Find where the given text appears and provide that cell's center as [X, Y] coordinate. 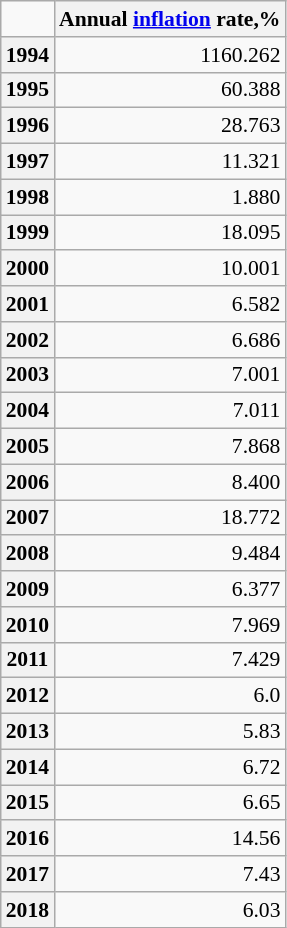
2013 [28, 732]
6.377 [170, 589]
2008 [28, 554]
18.772 [170, 518]
Annual inflation rate,% [170, 19]
6.0 [170, 696]
7.868 [170, 447]
2010 [28, 625]
2016 [28, 839]
9.484 [170, 554]
28.763 [170, 126]
1998 [28, 197]
2003 [28, 375]
10.001 [170, 269]
2011 [28, 660]
1.880 [170, 197]
2012 [28, 696]
7.011 [170, 411]
18.095 [170, 233]
11.321 [170, 162]
1999 [28, 233]
2009 [28, 589]
14.56 [170, 839]
2002 [28, 340]
2000 [28, 269]
2007 [28, 518]
1995 [28, 90]
8.400 [170, 482]
7.43 [170, 874]
1160.262 [170, 55]
6.686 [170, 340]
7.001 [170, 375]
2017 [28, 874]
60.388 [170, 90]
1996 [28, 126]
7.969 [170, 625]
6.582 [170, 304]
6.03 [170, 910]
2014 [28, 767]
2001 [28, 304]
5.83 [170, 732]
7.429 [170, 660]
2005 [28, 447]
2004 [28, 411]
2015 [28, 803]
6.65 [170, 803]
2018 [28, 910]
1997 [28, 162]
6.72 [170, 767]
1994 [28, 55]
2006 [28, 482]
